Find where the given text appears and provide that cell's center as (X, Y) coordinate. 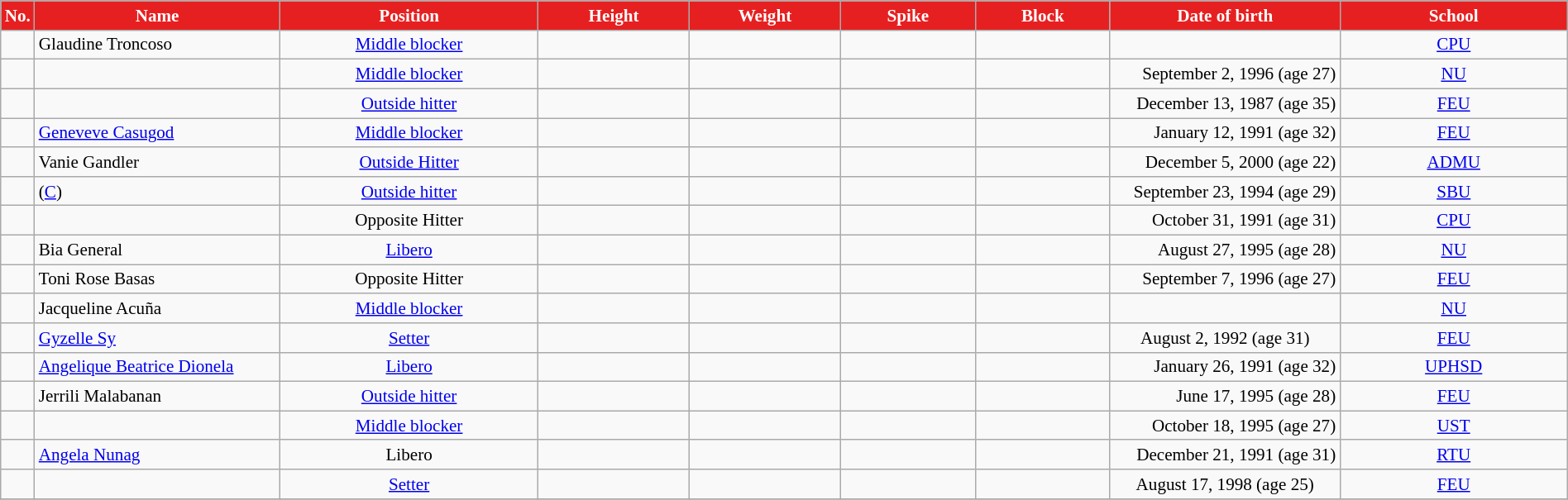
UST (1454, 425)
December 13, 1987 (age 35) (1225, 102)
No. (18, 15)
Name (157, 15)
Block (1042, 15)
October 18, 1995 (age 27) (1225, 425)
January 26, 1991 (age 32) (1225, 367)
August 17, 1998 (age 25) (1225, 484)
(C) (157, 190)
SBU (1454, 190)
January 12, 1991 (age 32) (1225, 132)
Toni Rose Basas (157, 279)
Jerrili Malabanan (157, 397)
RTU (1454, 455)
Geneveve Casugod (157, 132)
August 2, 1992 (age 31) (1225, 337)
UPHSD (1454, 367)
Position (409, 15)
Height (614, 15)
Gyzelle Sy (157, 337)
August 27, 1995 (age 28) (1225, 250)
Vanie Gandler (157, 162)
December 21, 1991 (age 31) (1225, 455)
Bia General (157, 250)
Angela Nunag (157, 455)
September 7, 1996 (age 27) (1225, 279)
December 5, 2000 (age 22) (1225, 162)
Weight (764, 15)
Spike (908, 15)
September 2, 1996 (age 27) (1225, 74)
School (1454, 15)
Jacqueline Acuña (157, 307)
September 23, 1994 (age 29) (1225, 190)
Date of birth (1225, 15)
Angelique Beatrice Dionela (157, 367)
Glaudine Troncoso (157, 45)
ADMU (1454, 162)
June 17, 1995 (age 28) (1225, 397)
October 31, 1991 (age 31) (1225, 220)
Outside Hitter (409, 162)
